Return the (X, Y) coordinate for the center point of the cell that contains the specified text.  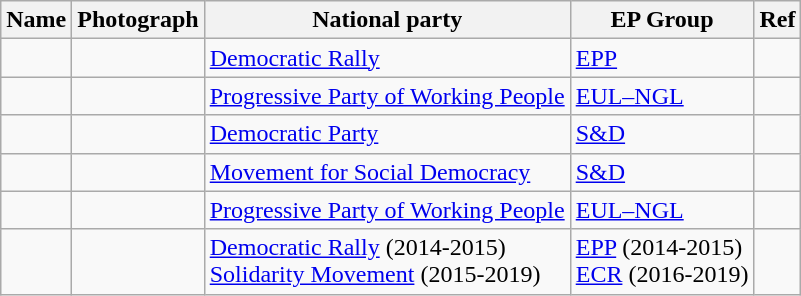
EP Group (662, 20)
EPP (662, 58)
Democratic Party (387, 134)
Name (36, 20)
Photograph (138, 20)
EPP (2014-2015) ECR (2016-2019) (662, 262)
Democratic Rally (387, 58)
Democratic Rally (2014-2015) Solidarity Movement (2015-2019) (387, 262)
Ref (778, 20)
National party (387, 20)
Movement for Social Democracy (387, 172)
